From the cell containing the given text, extract its center point as (X, Y) coordinate. 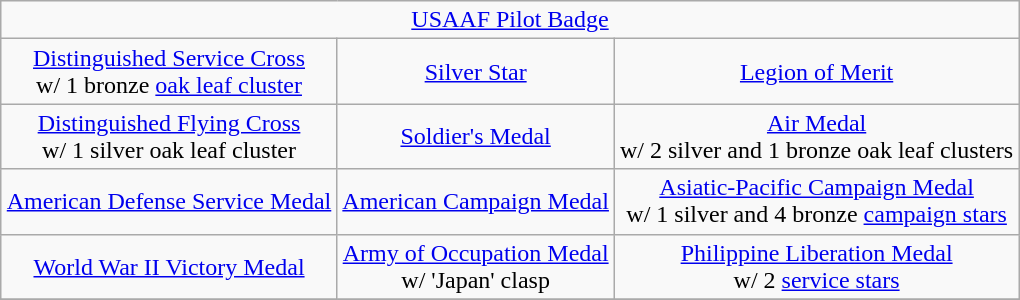
Distinguished Flying Crossw/ 1 silver oak leaf cluster (169, 136)
Philippine Liberation Medalw/ 2 service stars (816, 266)
Silver Star (476, 72)
USAAF Pilot Badge (510, 20)
Asiatic-Pacific Campaign Medalw/ 1 silver and 4 bronze campaign stars (816, 202)
Soldier's Medal (476, 136)
Air Medalw/ 2 silver and 1 bronze oak leaf clusters (816, 136)
Legion of Merit (816, 72)
American Campaign Medal (476, 202)
Distinguished Service Crossw/ 1 bronze oak leaf cluster (169, 72)
American Defense Service Medal (169, 202)
World War II Victory Medal (169, 266)
Army of Occupation Medalw/ 'Japan' clasp (476, 266)
